Identify which cell holds the provided text, then report its (X, Y) central coordinate. 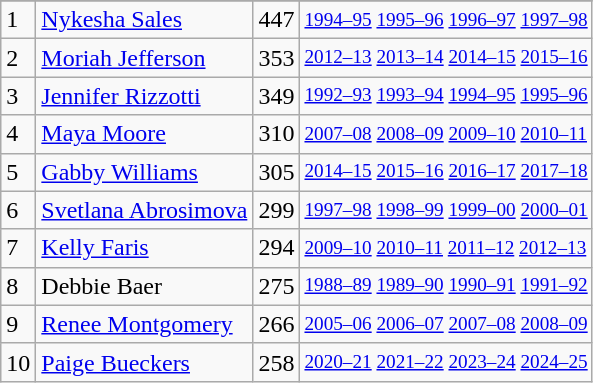
Nykesha Sales (144, 20)
Jennifer Rizzotti (144, 96)
Moriah Jefferson (144, 58)
266 (276, 324)
10 (18, 362)
1992–93 1993–94 1994–95 1995–96 (446, 96)
9 (18, 324)
1994–95 1995–96 1996–97 1997–98 (446, 20)
8 (18, 286)
Debbie Baer (144, 286)
1 (18, 20)
4 (18, 134)
349 (276, 96)
Paige Bueckers (144, 362)
275 (276, 286)
5 (18, 172)
6 (18, 210)
2 (18, 58)
Maya Moore (144, 134)
Renee Montgomery (144, 324)
305 (276, 172)
1988–89 1989–90 1990–91 1991–92 (446, 286)
310 (276, 134)
299 (276, 210)
2014–15 2015–16 2016–17 2017–18 (446, 172)
3 (18, 96)
1997–98 1998–99 1999–00 2000–01 (446, 210)
7 (18, 248)
2005–06 2006–07 2007–08 2008–09 (446, 324)
Kelly Faris (144, 248)
Gabby Williams (144, 172)
Svetlana Abrosimova (144, 210)
2020–21 2021–22 2023–24 2024–25 (446, 362)
447 (276, 20)
2007–08 2008–09 2009–10 2010–11 (446, 134)
258 (276, 362)
294 (276, 248)
2009–10 2010–11 2011–12 2012–13 (446, 248)
353 (276, 58)
2012–13 2013–14 2014–15 2015–16 (446, 58)
